Determine the [x, y] coordinate at the center of the cell enclosing the given text.  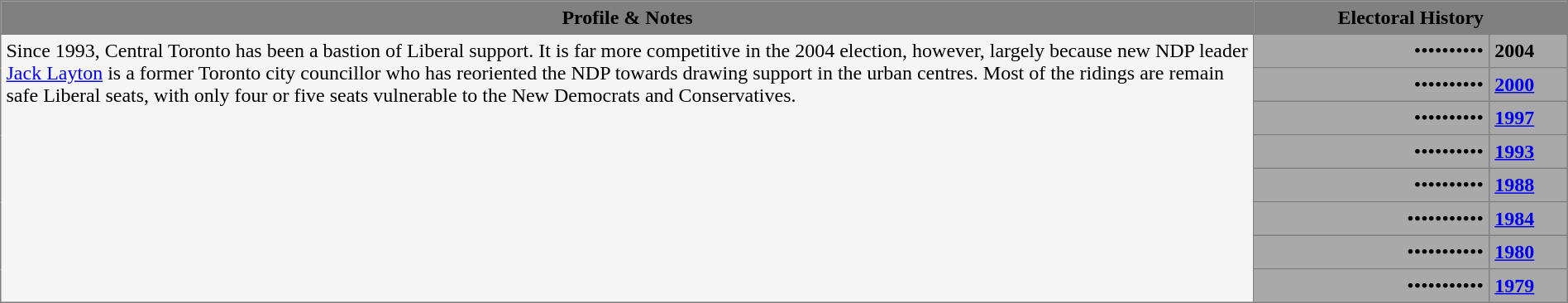
1979 [1528, 286]
1984 [1528, 219]
1997 [1528, 118]
1980 [1528, 252]
2000 [1528, 84]
Profile & Notes [628, 17]
1993 [1528, 151]
2004 [1528, 50]
Electoral History [1411, 17]
1988 [1528, 185]
